For the text-containing cell, return its midpoint in [X, Y] coordinate format. 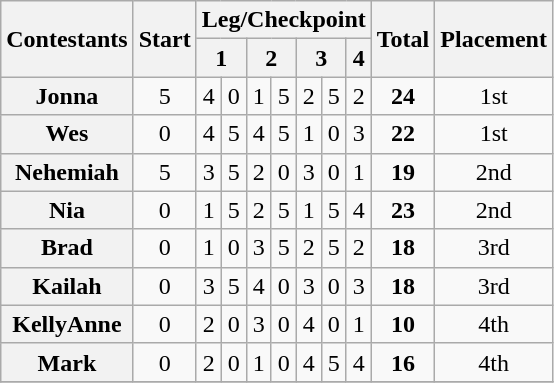
Contestants [67, 39]
22 [403, 134]
Nehemiah [67, 172]
Placement [494, 39]
Nia [67, 210]
24 [403, 96]
Total [403, 39]
16 [403, 362]
Leg/Checkpoint [284, 20]
Wes [67, 134]
KellyAnne [67, 324]
19 [403, 172]
Mark [67, 362]
10 [403, 324]
Start [164, 39]
Kailah [67, 286]
23 [403, 210]
Jonna [67, 96]
Brad [67, 248]
